Capture the cell that displays the provided text and extract its (x, y) central coordinate. 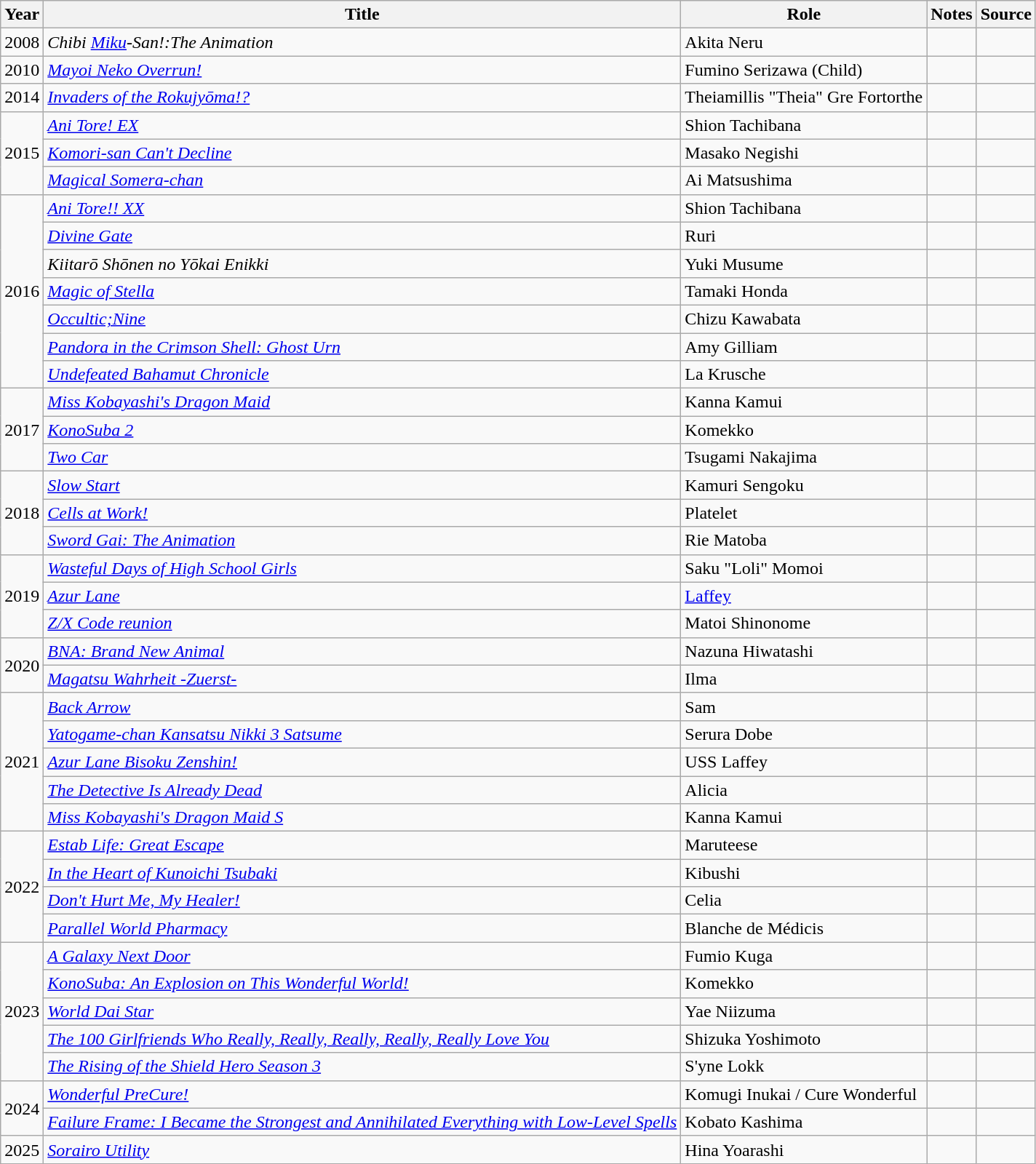
Nazuna Hiwatashi (804, 651)
Celia (804, 901)
Wasteful Days of High School Girls (362, 568)
USS Laffey (804, 762)
2016 (22, 291)
Yae Niizuma (804, 1011)
Kobato Kashima (804, 1122)
Estab Life: Great Escape (362, 845)
Blanche de Médicis (804, 928)
Kiitarō Shōnen no Yōkai Enikki (362, 263)
Magatsu Wahrheit -Zuerst- (362, 679)
Undefeated Bahamut Chronicle (362, 375)
Don't Hurt Me, My Healer! (362, 901)
Chizu Kawabata (804, 319)
Occultic;Nine (362, 319)
Akita Neru (804, 42)
Fumino Serizawa (Child) (804, 70)
Parallel World Pharmacy (362, 928)
2018 (22, 513)
The Detective Is Already Dead (362, 789)
Ilma (804, 679)
Matoi Shinonome (804, 623)
La Krusche (804, 375)
Invaders of the Rokujyōma!? (362, 97)
Notes (952, 15)
2014 (22, 97)
Laffey (804, 596)
Komugi Inukai / Cure Wonderful (804, 1094)
Z/X Code reunion (362, 623)
Rie Matoba (804, 541)
2021 (22, 762)
2024 (22, 1108)
2020 (22, 665)
Pandora in the Crimson Shell: Ghost Urn (362, 347)
Role (804, 15)
Two Car (362, 458)
Magical Somera-chan (362, 180)
Back Arrow (362, 706)
Theiamillis "Theia" Gre Fortorthe (804, 97)
Divine Gate (362, 236)
Masako Negishi (804, 153)
2008 (22, 42)
Sam (804, 706)
Source (1005, 15)
Failure Frame: I Became the Strongest and Annihilated Everything with Low-Level Spells (362, 1122)
BNA: Brand New Animal (362, 651)
Tsugami Nakajima (804, 458)
Komori-san Can't Decline (362, 153)
KonoSuba 2 (362, 430)
Mayoi Neko Overrun! (362, 70)
Cells at Work! (362, 513)
Year (22, 15)
2019 (22, 596)
Fumio Kuga (804, 956)
Kibushi (804, 873)
Chibi Miku-San!:The Animation (362, 42)
Tamaki Honda (804, 291)
The Rising of the Shield Hero Season 3 (362, 1067)
Saku "Loli" Momoi (804, 568)
Miss Kobayashi's Dragon Maid S (362, 818)
World Dai Star (362, 1011)
Yuki Musume (804, 263)
S'yne Lokk (804, 1067)
2022 (22, 887)
Azur Lane (362, 596)
Hina Yoarashi (804, 1149)
Kamuri Sengoku (804, 485)
Miss Kobayashi's Dragon Maid (362, 402)
2010 (22, 70)
Sword Gai: The Animation (362, 541)
Ani Tore!! XX (362, 208)
The 100 Girlfriends Who Really, Really, Really, Really, Really Love You (362, 1039)
2023 (22, 1011)
In the Heart of Kunoichi Tsubaki (362, 873)
Ruri (804, 236)
Yatogame-chan Kansatsu Nikki 3 Satsume (362, 734)
Magic of Stella (362, 291)
2015 (22, 153)
Ani Tore! EX (362, 125)
A Galaxy Next Door (362, 956)
Platelet (804, 513)
KonoSuba: An Explosion on This Wonderful World! (362, 984)
Azur Lane Bisoku Zenshin! (362, 762)
Maruteese (804, 845)
Wonderful PreCure! (362, 1094)
Amy Gilliam (804, 347)
2017 (22, 430)
Alicia (804, 789)
2025 (22, 1149)
Slow Start (362, 485)
Ai Matsushima (804, 180)
Title (362, 15)
Sorairo Utility (362, 1149)
Serura Dobe (804, 734)
Shizuka Yoshimoto (804, 1039)
